For the text-containing cell, return its midpoint in [x, y] coordinate format. 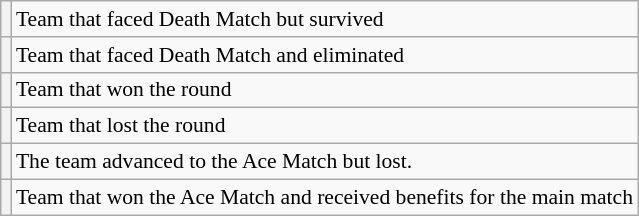
The team advanced to the Ace Match but lost. [324, 162]
Team that lost the round [324, 126]
Team that won the Ace Match and received benefits for the main match [324, 197]
Team that faced Death Match and eliminated [324, 55]
Team that faced Death Match but survived [324, 19]
Team that won the round [324, 90]
